Search for the cell housing the specified text and yield its [X, Y] center coordinate. 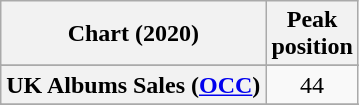
Peak position [312, 34]
Chart (2020) [134, 34]
44 [312, 85]
UK Albums Sales (OCC) [134, 85]
